Locate the cell with the specified text and output its [X, Y] center coordinate. 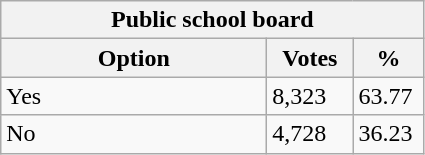
Votes [310, 58]
Yes [134, 96]
4,728 [310, 134]
36.23 [388, 134]
No [134, 134]
63.77 [388, 96]
Public school board [212, 20]
% [388, 58]
8,323 [310, 96]
Option [134, 58]
